Scan for the cell matching the given text and deliver its [X, Y] coordinate at center. 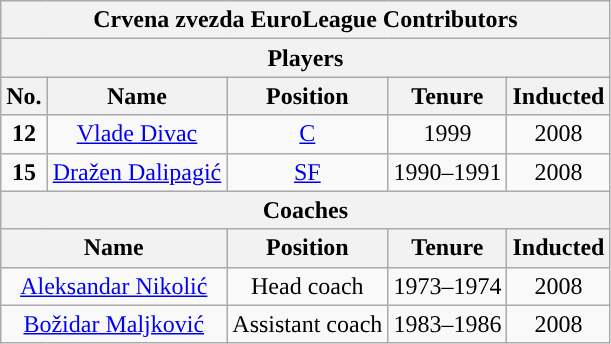
Assistant coach [308, 324]
Crvena zvezda EuroLeague Contributors [306, 20]
Aleksandar Nikolić [114, 286]
SF [308, 172]
Coaches [306, 210]
15 [24, 172]
Božidar Maljković [114, 324]
C [308, 134]
Vlade Divac [137, 134]
Dražen Dalipagić [137, 172]
No. [24, 96]
1983–1986 [448, 324]
Head coach [308, 286]
1999 [448, 134]
12 [24, 134]
1973–1974 [448, 286]
Players [306, 58]
1990–1991 [448, 172]
